Provide the (X, Y) coordinate of the cell's center where the given text is located.  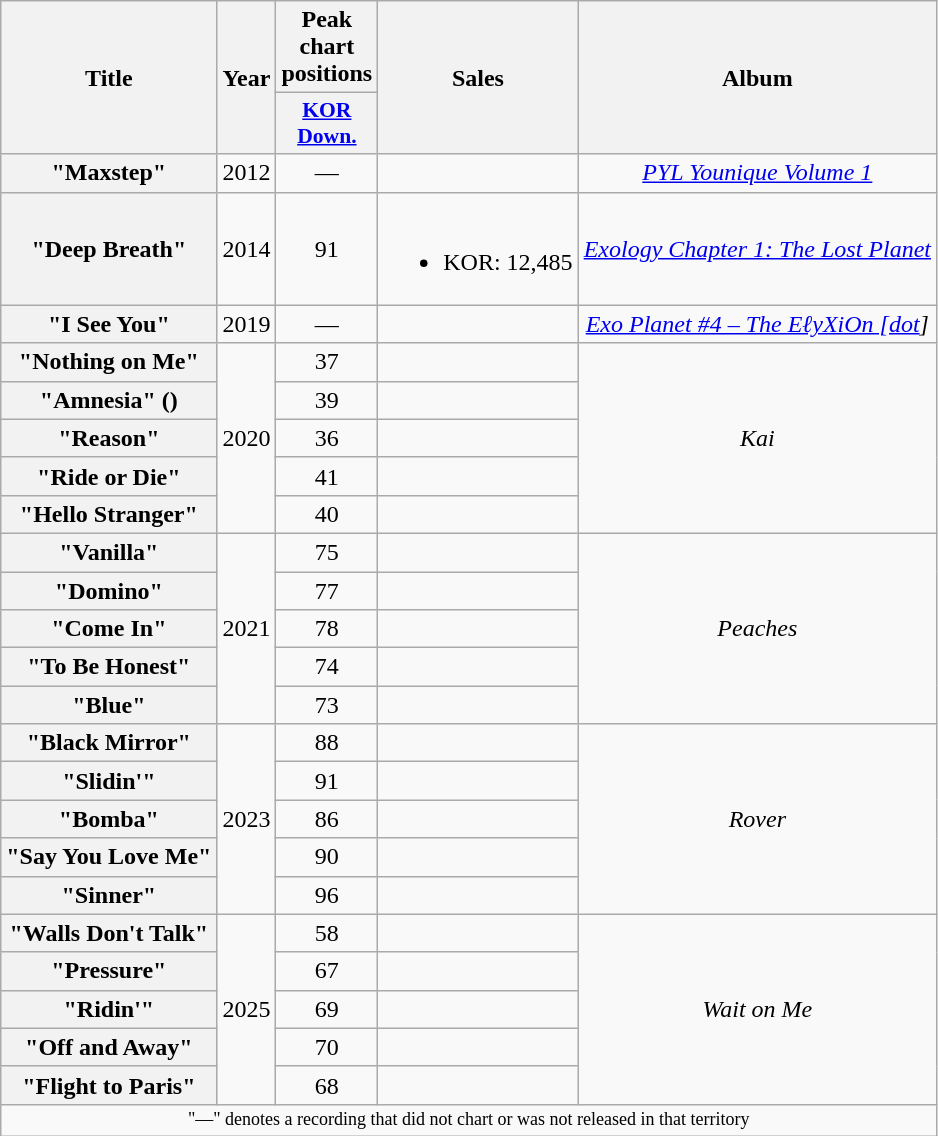
2014 (246, 248)
"Come In" (109, 629)
39 (327, 400)
Sales (478, 78)
86 (327, 819)
"Ridin'" (109, 1009)
"Amnesia" () (109, 400)
"Ride or Die" (109, 476)
PYL Younique Volume 1 (757, 173)
2021 (246, 628)
77 (327, 591)
58 (327, 933)
37 (327, 362)
KORDown. (327, 124)
Exo Planet #4 – The EℓyXiOn [dot] (757, 324)
2023 (246, 819)
2025 (246, 1009)
41 (327, 476)
73 (327, 705)
2020 (246, 438)
40 (327, 514)
69 (327, 1009)
75 (327, 552)
36 (327, 438)
"Deep Breath" (109, 248)
KOR: 12,485 (478, 248)
"—" denotes a recording that did not chart or was not released in that territory (469, 1120)
"Nothing on Me" (109, 362)
"Black Mirror" (109, 743)
"Slidin'" (109, 781)
2012 (246, 173)
Year (246, 78)
Album (757, 78)
Exology Chapter 1: The Lost Planet (757, 248)
Rover (757, 819)
78 (327, 629)
"Flight to Paris" (109, 1085)
"Pressure" (109, 971)
"Off and Away" (109, 1047)
Peaches (757, 628)
74 (327, 667)
68 (327, 1085)
"Reason" (109, 438)
"Blue" (109, 705)
"To Be Honest" (109, 667)
"Domino" (109, 591)
"Vanilla" (109, 552)
"Say You Love Me" (109, 857)
Title (109, 78)
88 (327, 743)
"I See You" (109, 324)
"Maxstep" (109, 173)
"Sinner" (109, 895)
Wait on Me (757, 1009)
2019 (246, 324)
Peak chart positions (327, 47)
"Walls Don't Talk" (109, 933)
"Hello Stranger" (109, 514)
67 (327, 971)
96 (327, 895)
"Bomba" (109, 819)
90 (327, 857)
70 (327, 1047)
Kai (757, 438)
